Capture the cell that displays the provided text and extract its (x, y) central coordinate. 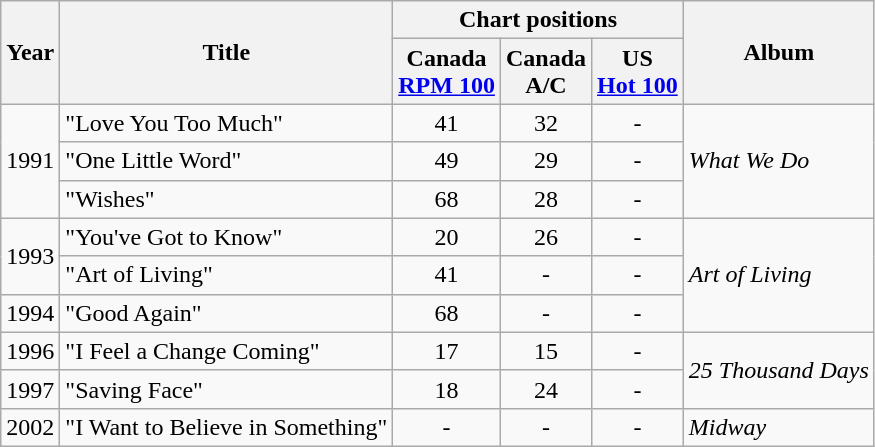
20 (447, 237)
28 (546, 199)
Canada RPM 100 (447, 72)
1993 (30, 256)
32 (546, 123)
"You've Got to Know" (226, 237)
18 (447, 389)
1996 (30, 351)
49 (447, 161)
15 (546, 351)
Midway (778, 427)
"Saving Face" (226, 389)
"Good Again" (226, 313)
17 (447, 351)
"I Want to Believe in Something" (226, 427)
Art of Living (778, 275)
"Wishes" (226, 199)
Title (226, 52)
"Love You Too Much" (226, 123)
"One Little Word" (226, 161)
29 (546, 161)
US Hot 100 (638, 72)
Album (778, 52)
"I Feel a Change Coming" (226, 351)
1994 (30, 313)
Canada A/C (546, 72)
1997 (30, 389)
What We Do (778, 161)
Chart positions (538, 20)
2002 (30, 427)
25 Thousand Days (778, 370)
26 (546, 237)
"Art of Living" (226, 275)
1991 (30, 161)
24 (546, 389)
Year (30, 52)
